Output the [X, Y] coordinate of the center of the cell containing the given text.  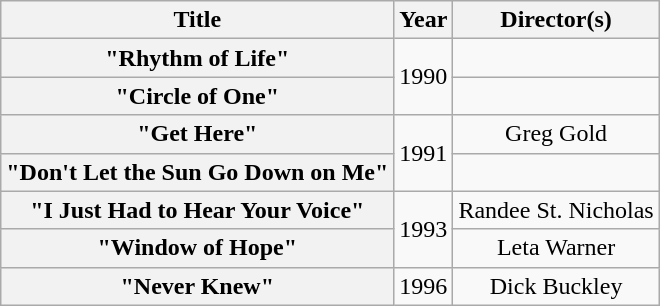
"Get Here" [198, 134]
"Never Knew" [198, 286]
"Rhythm of Life" [198, 58]
Year [424, 20]
"I Just Had to Hear Your Voice" [198, 210]
Randee St. Nicholas [556, 210]
Director(s) [556, 20]
"Circle of One" [198, 96]
Title [198, 20]
1996 [424, 286]
Leta Warner [556, 248]
"Don't Let the Sun Go Down on Me" [198, 172]
1990 [424, 77]
1993 [424, 229]
1991 [424, 153]
Greg Gold [556, 134]
"Window of Hope" [198, 248]
Dick Buckley [556, 286]
